Output the [x, y] coordinate of the center of the cell containing the given text.  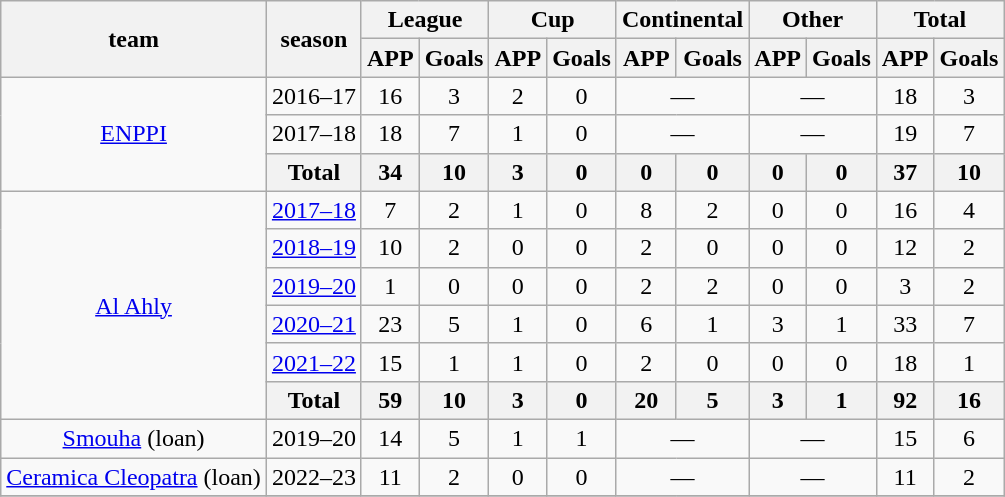
League [424, 20]
59 [390, 400]
Smouha (loan) [134, 438]
season [314, 39]
34 [390, 172]
37 [905, 172]
2016–17 [314, 96]
4 [969, 210]
2021–22 [314, 362]
2018–19 [314, 248]
23 [390, 324]
ENPPI [134, 134]
team [134, 39]
Continental [682, 20]
8 [646, 210]
Ceramica Cleopatra (loan) [134, 477]
Cup [552, 20]
92 [905, 400]
19 [905, 134]
2020–21 [314, 324]
2022–23 [314, 477]
14 [390, 438]
Other [812, 20]
33 [905, 324]
Al Ahly [134, 305]
12 [905, 248]
20 [646, 400]
